From the cell containing the given text, extract its center point as (x, y) coordinate. 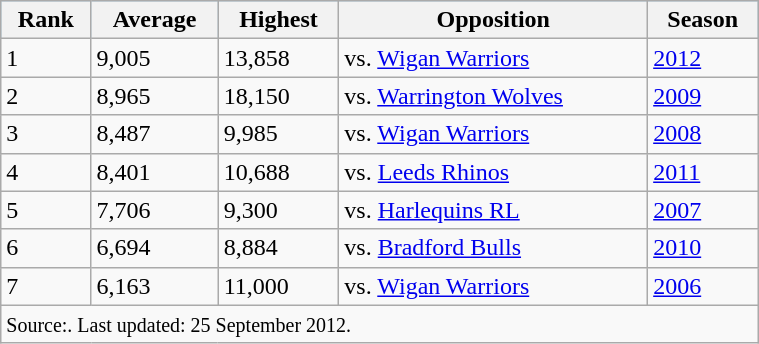
2 (46, 96)
vs. Warrington Wolves (494, 96)
8,884 (278, 248)
Average (154, 20)
2012 (703, 58)
9,300 (278, 210)
2009 (703, 96)
6,163 (154, 286)
2010 (703, 248)
6 (46, 248)
2008 (703, 134)
2006 (703, 286)
9,985 (278, 134)
7 (46, 286)
vs. Harlequins RL (494, 210)
2011 (703, 172)
18,150 (278, 96)
13,858 (278, 58)
vs. Leeds Rhinos (494, 172)
8,487 (154, 134)
1 (46, 58)
Opposition (494, 20)
7,706 (154, 210)
Rank (46, 20)
8,401 (154, 172)
6,694 (154, 248)
Season (703, 20)
Highest (278, 20)
5 (46, 210)
10,688 (278, 172)
9,005 (154, 58)
Source:. Last updated: 25 September 2012. (380, 324)
4 (46, 172)
3 (46, 134)
11,000 (278, 286)
2007 (703, 210)
8,965 (154, 96)
vs. Bradford Bulls (494, 248)
